Return the (x, y) coordinate for the center point of the cell that contains the specified text.  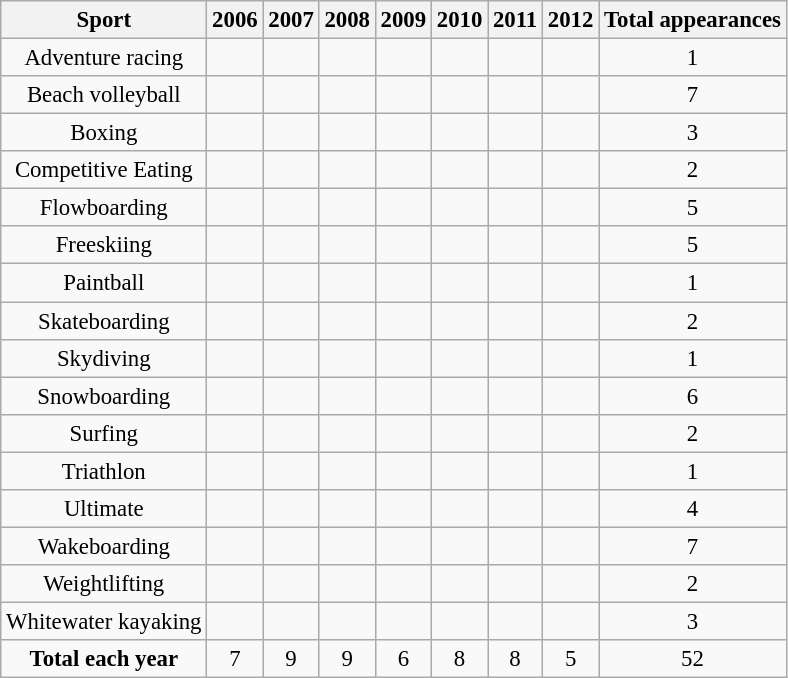
Triathlon (104, 471)
Snowboarding (104, 396)
Adventure racing (104, 58)
Paintball (104, 283)
2008 (347, 20)
Total each year (104, 659)
Boxing (104, 133)
2011 (516, 20)
2006 (235, 20)
2012 (571, 20)
52 (693, 659)
Skydiving (104, 358)
2010 (459, 20)
Freeskiing (104, 245)
Wakeboarding (104, 546)
Total appearances (693, 20)
Competitive Eating (104, 170)
Ultimate (104, 509)
Sport (104, 20)
Flowboarding (104, 208)
2009 (403, 20)
Weightlifting (104, 584)
Whitewater kayaking (104, 621)
4 (693, 509)
Skateboarding (104, 321)
2007 (291, 20)
Surfing (104, 433)
Beach volleyball (104, 95)
